Pinpoint the cell where the given text exists, returning its (X, Y) midpoint coordinate. 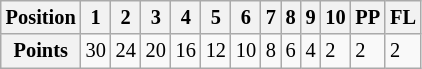
12 (216, 51)
20 (156, 51)
1 (96, 17)
24 (126, 51)
7 (271, 17)
5 (216, 17)
Position (41, 17)
3 (156, 17)
30 (96, 51)
16 (186, 51)
9 (311, 17)
FL (403, 17)
Points (41, 51)
PP (368, 17)
